Identify which cell holds the provided text, then report its [x, y] central coordinate. 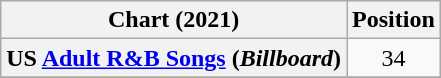
Chart (2021) [174, 20]
US Adult R&B Songs (Billboard) [174, 58]
34 [394, 58]
Position [394, 20]
